Extract the [X, Y] coordinate from the center of the cell holding the provided text.  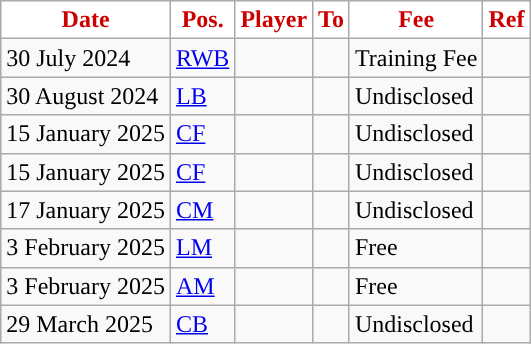
Player [274, 20]
17 January 2025 [86, 210]
30 July 2024 [86, 58]
LM [202, 248]
30 August 2024 [86, 96]
Fee [416, 20]
Training Fee [416, 58]
LB [202, 96]
Ref [506, 20]
CM [202, 210]
AM [202, 286]
Pos. [202, 20]
29 March 2025 [86, 324]
To [332, 20]
CB [202, 324]
Date [86, 20]
RWB [202, 58]
